Return [x, y] of the center of cell containing provided text 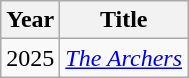
Year [30, 20]
2025 [30, 58]
Title [124, 20]
The Archers [124, 58]
